Pinpoint the cell where the given text exists, returning its [X, Y] midpoint coordinate. 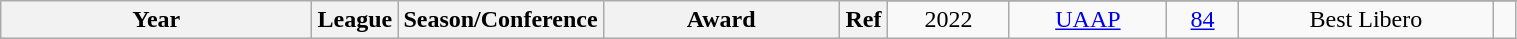
UAAP [1088, 20]
Best Libero [1366, 20]
84 [1203, 20]
League [355, 20]
Season/Conference [500, 20]
Year [156, 20]
Ref [864, 20]
2022 [949, 20]
Award [721, 20]
